Search for the cell housing the specified text and yield its (x, y) center coordinate. 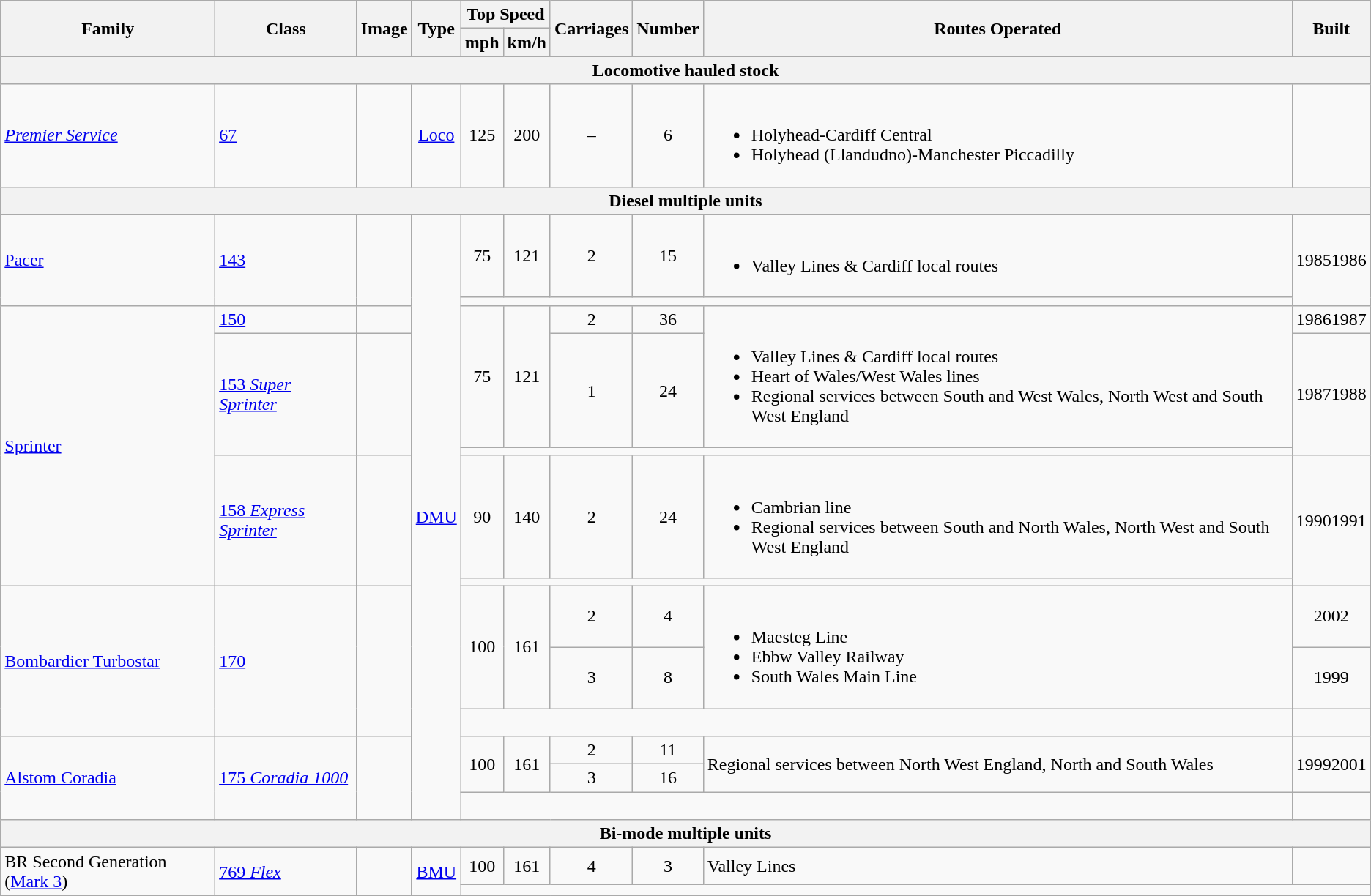
Maesteg LineEbbw Valley RailwaySouth Wales Main Line (997, 647)
Locomotive hauled stock (685, 70)
170 (286, 660)
19861987 (1331, 319)
Bombardier Turbostar (108, 660)
Regional services between North West England, North and South Wales (997, 764)
Valley Lines (997, 866)
200 (527, 135)
2002 (1331, 616)
769 Flex (286, 871)
BR Second Generation (Mark 3) (108, 871)
DMU (436, 517)
16 (668, 778)
Type (436, 29)
Alstom Coradia (108, 778)
1999 (1331, 678)
Class (286, 29)
150 (286, 319)
Family (108, 29)
15 (668, 256)
Built (1331, 29)
Cambrian lineRegional services between South and North Wales, North West and South West England (997, 517)
Carriages (591, 29)
36 (668, 319)
Pacer (108, 260)
Image (384, 29)
90 (482, 517)
Bi-mode multiple units (685, 834)
mph (482, 42)
Number (668, 29)
67 (286, 135)
175 Coradia 1000 (286, 778)
Routes Operated (997, 29)
140 (527, 517)
Top Speed (505, 15)
Valley Lines & Cardiff local routesHeart of Wales/West Wales linesRegional services between South and West Wales, North West and South West England (997, 376)
11 (668, 750)
km/h (527, 42)
BMU (436, 871)
Holyhead-Cardiff CentralHolyhead (Llandudno)-Manchester Piccadilly (997, 135)
125 (482, 135)
– (591, 135)
8 (668, 678)
Diesel multiple units (685, 201)
1 (591, 390)
19871988 (1331, 394)
19851986 (1331, 260)
19901991 (1331, 520)
158 Express Sprinter (286, 520)
Premier Service (108, 135)
153 Super Sprinter (286, 394)
143 (286, 260)
Loco (436, 135)
19992001 (1331, 764)
6 (668, 135)
Valley Lines & Cardiff local routes (997, 256)
Sprinter (108, 445)
